Extract the [x, y] coordinate from the center of the cell holding the provided text.  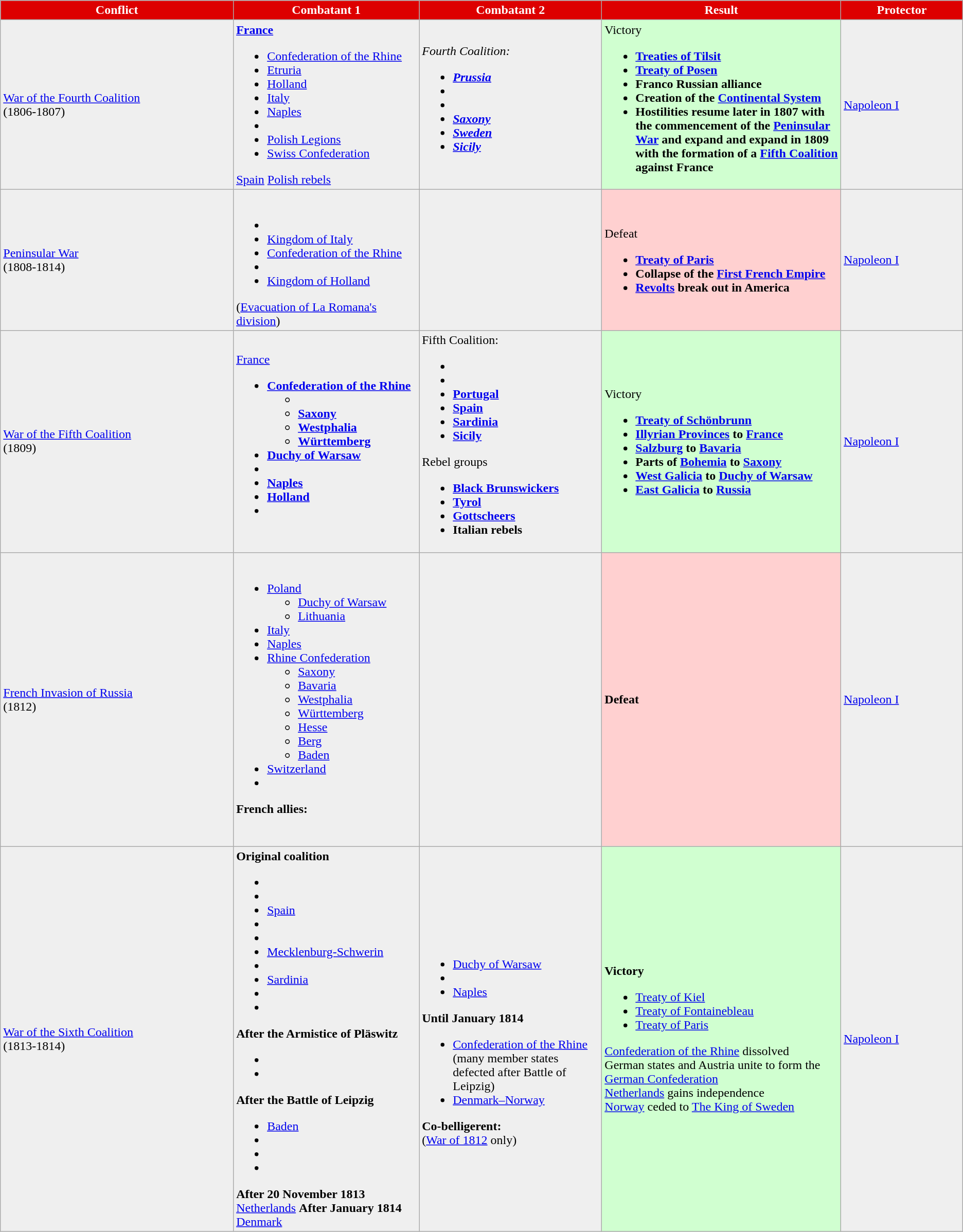
Combatant 1 [326, 10]
FranceConfederation of the Rhine Saxony Westphalia Württemberg Duchy of Warsaw Naples Holland [326, 441]
War of the Fourth Coalition(1806-1807) [117, 105]
DefeatTreaty of ParisCollapse of the First French EmpireRevolts break out in America [721, 260]
Defeat [721, 699]
Fourth Coalition: Prussia Saxony Sweden Sicily [510, 105]
PolandDuchy of WarsawLithuania Italy NaplesRhine Confederation Saxony Bavaria Westphalia Württemberg Hesse Berg Baden SwitzerlandFrench allies: [326, 699]
Kingdom of ItalyConfederation of the Rhine Kingdom of Holland (Evacuation of La Romana's division) [326, 260]
War of the Fifth Coalition(1809) [117, 441]
French Invasion of Russia(1812) [117, 699]
Fifth Coalition: Portugal Spain Sardinia SicilyRebel groups Black Brunswickers Tyrol GottscheersItalian rebels [510, 441]
Protector [902, 10]
War of the Sixth Coalition(1813-1814) [117, 1039]
Peninsular War(1808-1814) [117, 260]
Conflict [117, 10]
Combatant 2 [510, 10]
FranceConfederation of the Rhine Etruria Holland Italy Naples Polish Legions Swiss Confederation Spain Polish rebels [326, 105]
Result [721, 10]
